Return (x, y) of the center of cell containing provided text 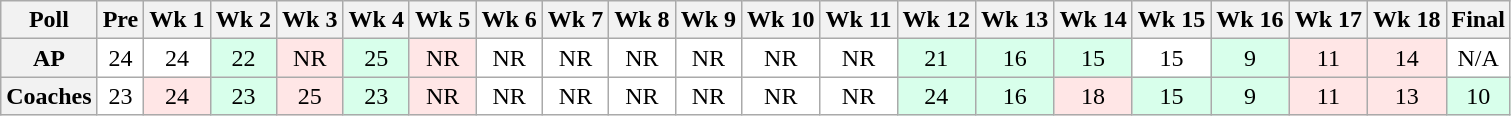
Pre (120, 20)
AP (49, 58)
Wk 13 (1014, 20)
13 (1407, 96)
10 (1478, 96)
14 (1407, 58)
22 (243, 58)
Wk 6 (509, 20)
Wk 4 (376, 20)
Wk 17 (1328, 20)
Wk 5 (442, 20)
Poll (49, 20)
Wk 15 (1171, 20)
18 (1093, 96)
Wk 14 (1093, 20)
Wk 7 (575, 20)
Wk 16 (1250, 20)
Wk 8 (642, 20)
Coaches (49, 96)
21 (936, 58)
Wk 2 (243, 20)
Wk 9 (708, 20)
Wk 3 (310, 20)
Wk 11 (858, 20)
Wk 10 (781, 20)
N/A (1478, 58)
Wk 12 (936, 20)
Final (1478, 20)
Wk 18 (1407, 20)
Wk 1 (177, 20)
